Provide the [x, y] coordinate of the cell's center where the given text is located.  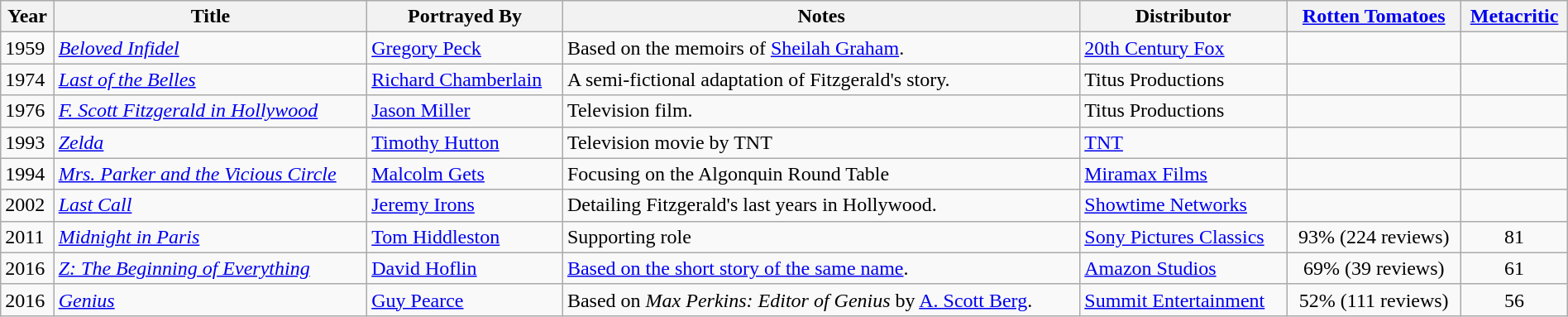
Summit Entertainment [1183, 300]
Last Call [210, 205]
61 [1514, 268]
Genius [210, 300]
93% (224 reviews) [1374, 237]
1994 [27, 174]
Zelda [210, 142]
Showtime Networks [1183, 205]
Z: The Beginning of Everything [210, 268]
1976 [27, 111]
David Hoflin [465, 268]
Richard Chamberlain [465, 79]
Detailing Fitzgerald's last years in Hollywood. [820, 205]
Sony Pictures Classics [1183, 237]
Metacritic [1514, 17]
Gregory Peck [465, 48]
Mrs. Parker and the Vicious Circle [210, 174]
Last of the Belles [210, 79]
1993 [27, 142]
Supporting role [820, 237]
Distributor [1183, 17]
Year [27, 17]
56 [1514, 300]
Portrayed By [465, 17]
Midnight in Paris [210, 237]
52% (111 reviews) [1374, 300]
20th Century Fox [1183, 48]
Jeremy Irons [465, 205]
Amazon Studios [1183, 268]
Based on Max Perkins: Editor of Genius by A. Scott Berg. [820, 300]
69% (39 reviews) [1374, 268]
Television film. [820, 111]
Focusing on the Algonquin Round Table [820, 174]
81 [1514, 237]
1974 [27, 79]
Based on the short story of the same name. [820, 268]
Tom Hiddleston [465, 237]
A semi-fictional adaptation of Fitzgerald's story. [820, 79]
Timothy Hutton [465, 142]
Beloved Infidel [210, 48]
Jason Miller [465, 111]
Rotten Tomatoes [1374, 17]
Title [210, 17]
Based on the memoirs of Sheilah Graham. [820, 48]
Television movie by TNT [820, 142]
TNT [1183, 142]
Malcolm Gets [465, 174]
F. Scott Fitzgerald in Hollywood [210, 111]
2011 [27, 237]
Miramax Films [1183, 174]
Guy Pearce [465, 300]
Notes [820, 17]
2002 [27, 205]
1959 [27, 48]
